Extract the [x, y] coordinate from the center of the cell holding the provided text.  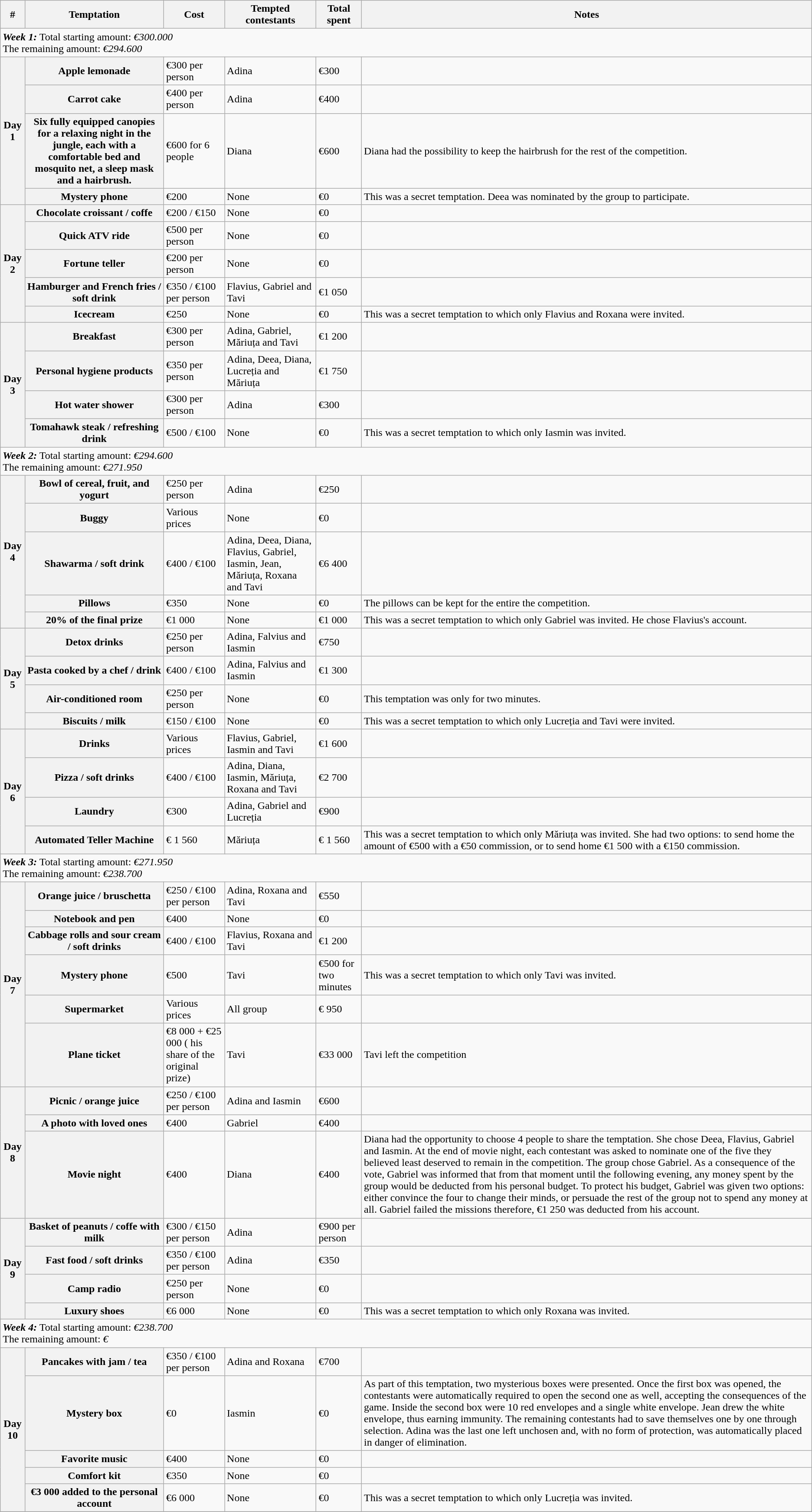
€900 [339, 811]
Laundry [94, 811]
€700 [339, 1361]
€2 700 [339, 777]
Adina and Roxana [271, 1361]
Hamburger and French fries / soft drink [94, 291]
Notes [587, 15]
€6 400 [339, 563]
Orange juice / bruschetta [94, 896]
Fortune teller [94, 264]
€8 000 + €25 000 ( his share of the original prize) [194, 1055]
Camp radio [94, 1288]
Apple lemonade [94, 71]
Adina, Gabriel and Lucreția [271, 811]
Iasmin [271, 1413]
Buggy [94, 518]
The pillows can be kept for the entire the competition. [587, 603]
€500 for two minutes [339, 975]
€500 [194, 975]
Detox drinks [94, 642]
€500 / €100 [194, 433]
Day 9 [13, 1268]
€400 per person [194, 99]
Quick ATV ride [94, 235]
€550 [339, 896]
Icecream [94, 314]
All group [271, 1009]
€1 750 [339, 370]
Diana had the possibility to keep the hairbrush for the rest of the competition. [587, 151]
Adina, Deea, Diana, Lucreția and Măriuța [271, 370]
This was a secret temptation to which only Flavius and Roxana were invited. [587, 314]
This was a secret temptation to which only Lucreția was invited. [587, 1498]
Plane ticket [94, 1055]
Week 3: Total starting amount: €271.950 The remaining amount: €238.700 [406, 868]
Mystery box [94, 1413]
Adina, Roxana and Tavi [271, 896]
€1 050 [339, 291]
This was a secret temptation to which only Gabriel was invited. He chose Flavius's account. [587, 620]
Movie night [94, 1175]
€600 for 6 people [194, 151]
This was a secret temptation. Deea was nominated by the group to participate. [587, 196]
€750 [339, 642]
Biscuits / milk [94, 721]
Fast food / soft drinks [94, 1260]
# [13, 15]
Temptation [94, 15]
Carrot cake [94, 99]
Breakfast [94, 337]
Flavius, Gabriel and Tavi [271, 291]
Favorite music [94, 1459]
€ 950 [339, 1009]
Tempted contestants [271, 15]
€150 / €100 [194, 721]
Notebook and pen [94, 919]
Luxury shoes [94, 1311]
Comfort kit [94, 1476]
€33 000 [339, 1055]
This was a secret temptation to which only Roxana was invited. [587, 1311]
Personal hygiene products [94, 370]
€500 per person [194, 235]
Bowl of cereal, fruit, and yogurt [94, 489]
Day 1 [13, 131]
Week 2: Total starting amount: €294.600 The remaining amount: €271.950 [406, 461]
A photo with loved ones [94, 1123]
Day 6 [13, 791]
This temptation was only for two minutes. [587, 698]
Automated Teller Machine [94, 840]
Chocolate croissant / coffe [94, 213]
Supermarket [94, 1009]
Adina, Gabriel, Măriuța and Tavi [271, 337]
€900 per person [339, 1232]
Flavius, Gabriel, Iasmin and Tavi [271, 743]
Shawarma / soft drink [94, 563]
€350 per person [194, 370]
Drinks [94, 743]
Week 1: Total starting amount: €300.000 The remaining amount: €294.600 [406, 43]
Day 3 [13, 384]
Day 2 [13, 264]
Pancakes with jam / tea [94, 1361]
Week 4: Total starting amount: €238.700 The remaining amount: € [406, 1333]
Total spent [339, 15]
Adina, Deea, Diana, Flavius, Gabriel, Iasmin, Jean, Măriuța, Roxana and Tavi [271, 563]
Pizza / soft drinks [94, 777]
This was a secret temptation to which only Iasmin was invited. [587, 433]
Tomahawk steak / refreshing drink [94, 433]
Day 5 [13, 678]
Adina and Iasmin [271, 1101]
This was a secret temptation to which only Tavi was invited. [587, 975]
Picnic / orange juice [94, 1101]
€1 300 [339, 671]
Tavi left the competition [587, 1055]
Air-conditioned room [94, 698]
€1 600 [339, 743]
Six fully equipped canopies for a relaxing night in the jungle, each with a comfortable bed and mosquito net, a sleep mask and a hairbrush. [94, 151]
Day 4 [13, 552]
Day 10 [13, 1430]
€200 per person [194, 264]
Gabriel [271, 1123]
Măriuța [271, 840]
Day 7 [13, 985]
€200 [194, 196]
€300 / €150 per person [194, 1232]
€200 / €150 [194, 213]
Cabbage rolls and sour cream / soft drinks [94, 941]
Pasta cooked by a chef / drink [94, 671]
Day 8 [13, 1152]
Basket of peanuts / coffe with milk [94, 1232]
Cost [194, 15]
This was a secret temptation to which only Lucreția and Tavi were invited. [587, 721]
€3 000 added to the personal account [94, 1498]
Pillows [94, 603]
Flavius, Roxana and Tavi [271, 941]
Hot water shower [94, 405]
20% of the final prize [94, 620]
Adina, Diana, Iasmin, Măriuța, Roxana and Tavi [271, 777]
